Pinpoint the cell where the given text exists, returning its (X, Y) midpoint coordinate. 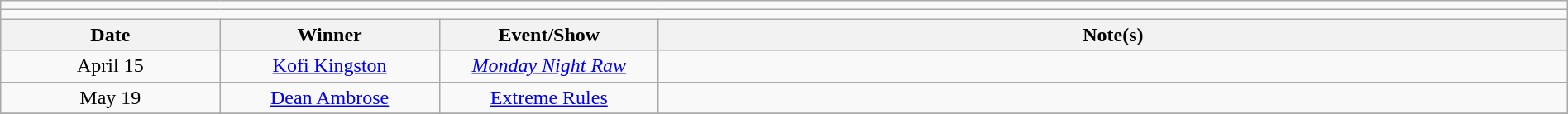
Extreme Rules (549, 97)
Date (111, 35)
Note(s) (1113, 35)
Kofi Kingston (329, 66)
Winner (329, 35)
Event/Show (549, 35)
Monday Night Raw (549, 66)
April 15 (111, 66)
May 19 (111, 97)
Dean Ambrose (329, 97)
